Determine the (X, Y) coordinate at the center of the cell enclosing the given text.  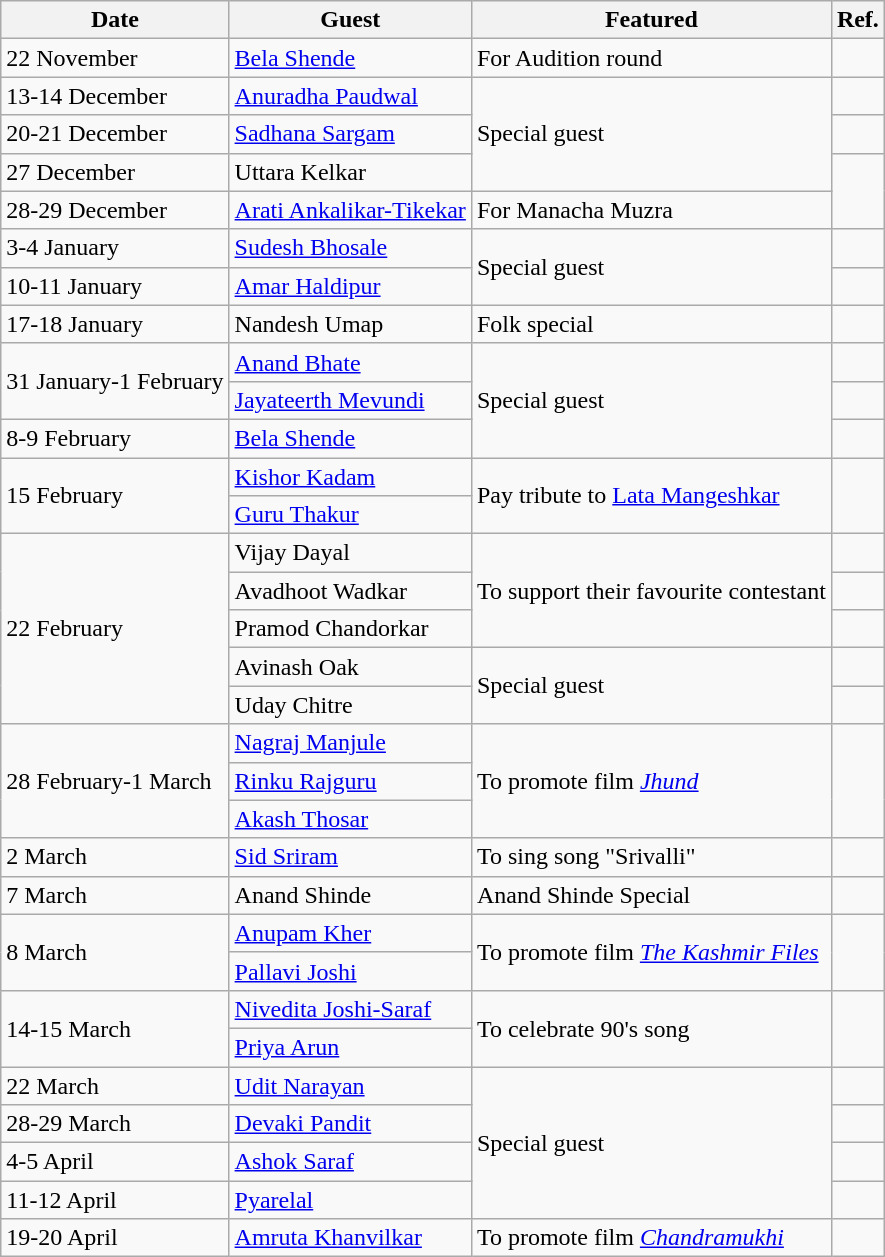
Avinash Oak (350, 667)
To promote film Chandramukhi (651, 1238)
19-20 April (115, 1238)
4-5 April (115, 1162)
For Manacha Muzra (651, 210)
Sid Sriram (350, 857)
To sing song "Srivalli" (651, 857)
Pyarelal (350, 1200)
27 December (115, 172)
Anand Shinde (350, 895)
11-12 April (115, 1200)
22 February (115, 629)
Devaki Pandit (350, 1124)
Vijay Dayal (350, 553)
Jayateerth Mevundi (350, 400)
Amar Haldipur (350, 286)
Anuradha Paudwal (350, 96)
Pallavi Joshi (350, 971)
20-21 December (115, 134)
To celebrate 90's song (651, 1028)
31 January-1 February (115, 381)
Pay tribute to Lata Mangeshkar (651, 496)
3-4 January (115, 248)
14-15 March (115, 1028)
Ashok Saraf (350, 1162)
Anand Bhate (350, 362)
Nagraj Manjule (350, 743)
To promote film Jhund (651, 781)
To promote film The Kashmir Files (651, 952)
Guru Thakur (350, 515)
Guest (350, 20)
17-18 January (115, 324)
8 March (115, 952)
10-11 January (115, 286)
Udit Narayan (350, 1085)
Sudesh Bhosale (350, 248)
Kishor Kadam (350, 477)
Nandesh Umap (350, 324)
7 March (115, 895)
Date (115, 20)
Anand Shinde Special (651, 895)
Uday Chitre (350, 705)
Rinku Rajguru (350, 781)
28 February-1 March (115, 781)
Ref. (858, 20)
Amruta Khanvilkar (350, 1238)
28-29 March (115, 1124)
Pramod Chandorkar (350, 629)
13-14 December (115, 96)
22 November (115, 58)
8-9 February (115, 438)
22 March (115, 1085)
Akash Thosar (350, 819)
Featured (651, 20)
Uttara Kelkar (350, 172)
Nivedita Joshi-Saraf (350, 1009)
Arati Ankalikar-Tikekar (350, 210)
Anupam Kher (350, 933)
For Audition round (651, 58)
Priya Arun (350, 1047)
Sadhana Sargam (350, 134)
To support their favourite contestant (651, 591)
Folk special (651, 324)
Avadhoot Wadkar (350, 591)
28-29 December (115, 210)
2 March (115, 857)
15 February (115, 496)
